Return the [X, Y] coordinate for the center point of the cell that contains the specified text.  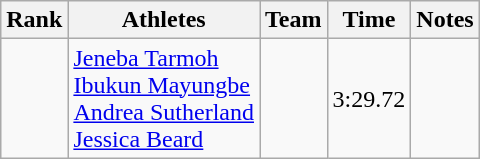
Athletes [164, 20]
Jeneba TarmohIbukun MayungbeAndrea SutherlandJessica Beard [164, 98]
Rank [34, 20]
3:29.72 [369, 98]
Team [294, 20]
Time [369, 20]
Notes [445, 20]
